Search for the cell housing the specified text and yield its [X, Y] center coordinate. 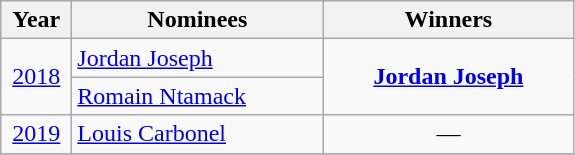
— [448, 134]
2018 [36, 77]
2019 [36, 134]
Romain Ntamack [198, 96]
Louis Carbonel [198, 134]
Nominees [198, 20]
Year [36, 20]
Winners [448, 20]
